Determine the [X, Y] coordinate at the center of the cell enclosing the given text.  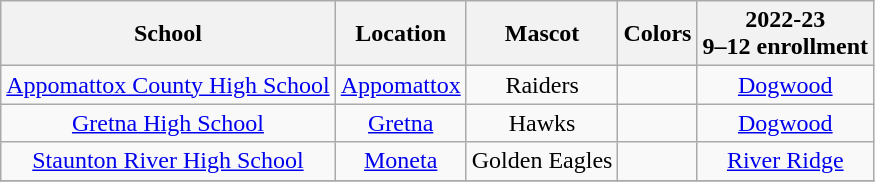
Mascot [542, 34]
Raiders [542, 85]
School [168, 34]
Appomattox County High School [168, 85]
Appomattox [400, 85]
Moneta [400, 161]
Location [400, 34]
Staunton River High School [168, 161]
Hawks [542, 123]
Gretna [400, 123]
Golden Eagles [542, 161]
2022-239–12 enrollment [786, 34]
Gretna High School [168, 123]
River Ridge [786, 161]
Colors [658, 34]
